Detect which cell encompasses the target text, then output its (x, y) center coordinate. 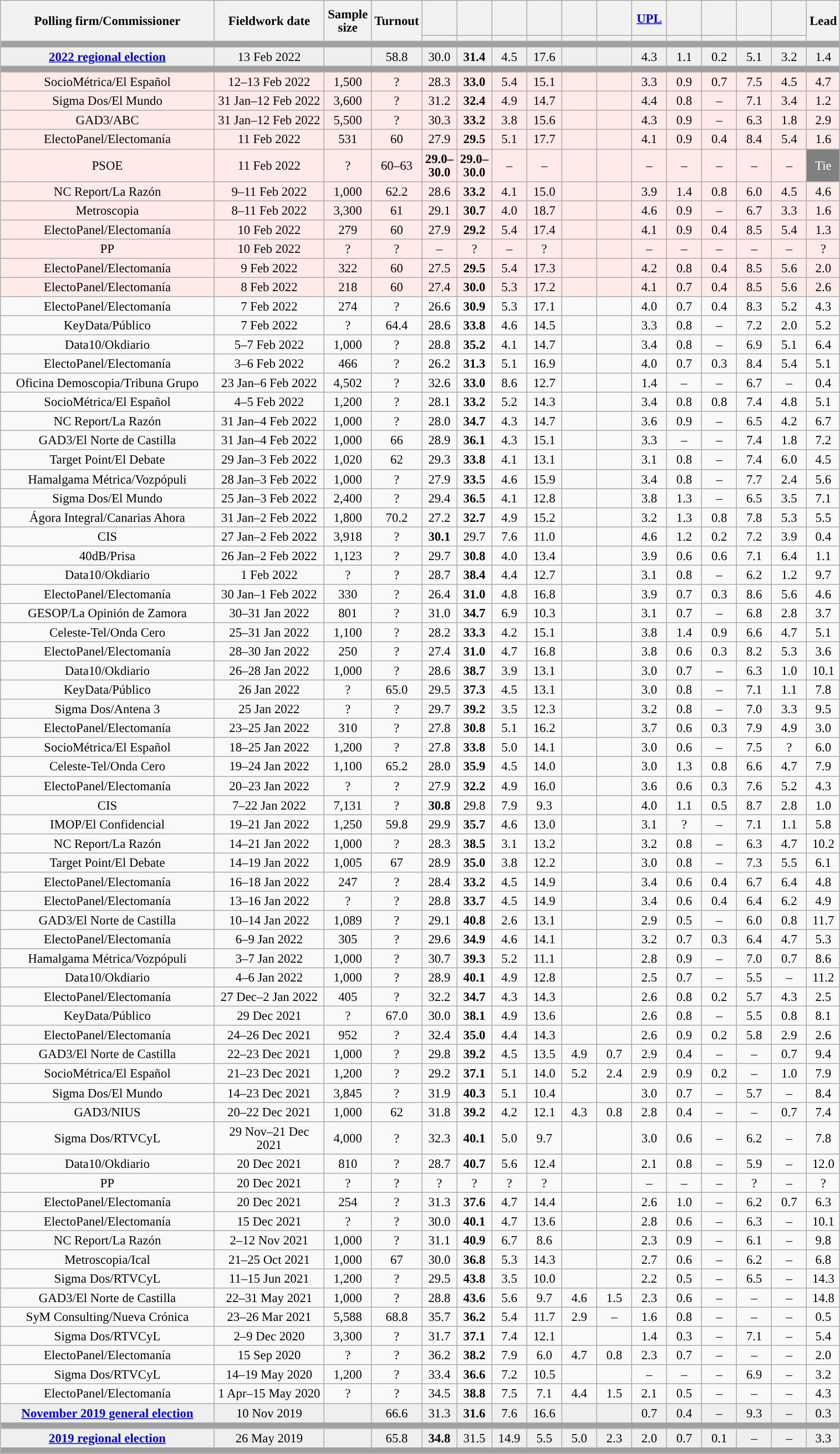
2.7 (649, 1260)
15 Sep 2020 (269, 1355)
28.2 (439, 632)
305 (348, 939)
17.2 (544, 287)
25 Jan 2022 (269, 709)
23 Jan–6 Feb 2022 (269, 383)
310 (348, 729)
16–18 Jan 2022 (269, 882)
26.6 (439, 306)
GESOP/La Opinión de Zamora (108, 613)
29.6 (439, 939)
31.9 (439, 1092)
GAD3/ABC (108, 121)
7.7 (754, 479)
61 (397, 211)
405 (348, 997)
36.5 (475, 498)
31.2 (439, 101)
30.9 (475, 306)
29 Nov–21 Dec 2021 (269, 1138)
10.2 (823, 843)
65.0 (397, 690)
Fieldwork date (269, 21)
29.4 (439, 498)
36.8 (475, 1260)
Tie (823, 165)
1 Apr–15 May 2020 (269, 1394)
31.1 (439, 1240)
38.2 (475, 1355)
32.6 (439, 383)
35.9 (475, 766)
18.7 (544, 211)
40.7 (475, 1163)
254 (348, 1202)
11.2 (823, 978)
38.5 (475, 843)
1,089 (348, 921)
39.3 (475, 958)
8.2 (754, 652)
18–25 Jan 2022 (269, 748)
SyM Consulting/Nueva Crónica (108, 1318)
22–23 Dec 2021 (269, 1055)
38.1 (475, 1016)
1,800 (348, 517)
3,845 (348, 1092)
13.5 (544, 1055)
26.2 (439, 364)
19–21 Jan 2022 (269, 824)
58.8 (397, 57)
38.7 (475, 671)
322 (348, 268)
20–23 Jan 2022 (269, 786)
23–25 Jan 2022 (269, 729)
28 Jan–3 Feb 2022 (269, 479)
17.3 (544, 268)
36.1 (475, 440)
25 Jan–3 Feb 2022 (269, 498)
12.2 (544, 863)
2–9 Dec 2020 (269, 1336)
5,500 (348, 121)
30.1 (439, 537)
27 Jan–2 Feb 2022 (269, 537)
22–31 May 2021 (269, 1298)
GAD3/NIUS (108, 1112)
12.4 (544, 1163)
67.0 (397, 1016)
PSOE (108, 165)
34.8 (439, 1438)
37.6 (475, 1202)
466 (348, 364)
32.3 (439, 1138)
15.6 (544, 121)
28.1 (439, 403)
Metroscopia/Ical (108, 1260)
65.8 (397, 1438)
Lead (823, 21)
0.1 (720, 1438)
29 Dec 2021 (269, 1016)
34.9 (475, 939)
11.1 (544, 958)
32.7 (475, 517)
62.2 (397, 191)
66 (397, 440)
1,250 (348, 824)
31 Jan–2 Feb 2022 (269, 517)
8.7 (754, 805)
29.3 (439, 460)
3,918 (348, 537)
3–6 Feb 2022 (269, 364)
14–21 Jan 2022 (269, 843)
17.6 (544, 57)
19–24 Jan 2022 (269, 766)
17.4 (544, 230)
250 (348, 652)
16.0 (544, 786)
279 (348, 230)
10.4 (544, 1092)
10.5 (544, 1375)
36.6 (475, 1375)
13–16 Jan 2022 (269, 901)
64.4 (397, 325)
27.2 (439, 517)
7.3 (754, 863)
November 2019 general election (108, 1413)
26–28 Jan 2022 (269, 671)
13.2 (544, 843)
3,600 (348, 101)
25–31 Jan 2022 (269, 632)
1,020 (348, 460)
59.8 (397, 824)
15 Dec 2021 (269, 1221)
330 (348, 594)
65.2 (397, 766)
Sigma Dos/Antena 3 (108, 709)
27.5 (439, 268)
12.0 (823, 1163)
14–19 Jan 2022 (269, 863)
30–31 Jan 2022 (269, 613)
28–30 Jan 2022 (269, 652)
31.7 (439, 1336)
12.3 (544, 709)
31.4 (475, 57)
IMOP/El Confidencial (108, 824)
10 Nov 2019 (269, 1413)
40.9 (475, 1240)
33.7 (475, 901)
37.3 (475, 690)
14.5 (544, 325)
21–23 Dec 2021 (269, 1074)
4,502 (348, 383)
13 Feb 2022 (269, 57)
Oficina Demoscopia/Tribuna Grupo (108, 383)
20–22 Dec 2021 (269, 1112)
2–12 Nov 2021 (269, 1240)
9.4 (823, 1055)
14–23 Dec 2021 (269, 1092)
218 (348, 287)
29 Jan–3 Feb 2022 (269, 460)
33.3 (475, 632)
30 Jan–1 Feb 2022 (269, 594)
27 Dec–2 Jan 2022 (269, 997)
2019 regional election (108, 1438)
17.7 (544, 140)
13.0 (544, 824)
68.8 (397, 1318)
810 (348, 1163)
40.3 (475, 1092)
34.5 (439, 1394)
1,005 (348, 863)
15.0 (544, 191)
38.4 (475, 575)
21–25 Oct 2021 (269, 1260)
9 Feb 2022 (269, 268)
10.0 (544, 1279)
16.2 (544, 729)
2.2 (649, 1279)
1 Feb 2022 (269, 575)
8.1 (823, 1016)
26 Jan 2022 (269, 690)
14–19 May 2020 (269, 1375)
4,000 (348, 1138)
15.2 (544, 517)
35.2 (475, 345)
40dB/Prisa (108, 556)
38.8 (475, 1394)
16.6 (544, 1413)
14.8 (823, 1298)
11–15 Jun 2021 (269, 1279)
33.4 (439, 1375)
40.8 (475, 921)
33.5 (475, 479)
14.4 (544, 1202)
9.5 (823, 709)
28.4 (439, 882)
29.9 (439, 824)
6–9 Jan 2022 (269, 939)
15.9 (544, 479)
274 (348, 306)
23–26 Mar 2021 (269, 1318)
8 Feb 2022 (269, 287)
1,500 (348, 82)
10.3 (544, 613)
17.1 (544, 306)
Ágora Integral/Canarias Ahora (108, 517)
31.8 (439, 1112)
Sample size (348, 21)
60–63 (397, 165)
7,131 (348, 805)
30.3 (439, 121)
Metroscopia (108, 211)
43.8 (475, 1279)
2022 regional election (108, 57)
43.6 (475, 1298)
952 (348, 1035)
24–26 Dec 2021 (269, 1035)
31.5 (475, 1438)
1,123 (348, 556)
4–6 Jan 2022 (269, 978)
5.9 (754, 1163)
247 (348, 882)
UPL (649, 18)
13.4 (544, 556)
8–11 Feb 2022 (269, 211)
4–5 Feb 2022 (269, 403)
11.0 (544, 537)
531 (348, 140)
8.3 (754, 306)
Polling firm/Commissioner (108, 21)
26 Jan–2 Feb 2022 (269, 556)
3–7 Jan 2022 (269, 958)
26.4 (439, 594)
12–13 Feb 2022 (269, 82)
9–11 Feb 2022 (269, 191)
9.8 (823, 1240)
16.9 (544, 364)
5,588 (348, 1318)
10–14 Jan 2022 (269, 921)
26 May 2019 (269, 1438)
Turnout (397, 21)
31.6 (475, 1413)
801 (348, 613)
66.6 (397, 1413)
5–7 Feb 2022 (269, 345)
70.2 (397, 517)
7–22 Jan 2022 (269, 805)
2,400 (348, 498)
